Scan for the cell matching the given text and deliver its (X, Y) coordinate at center. 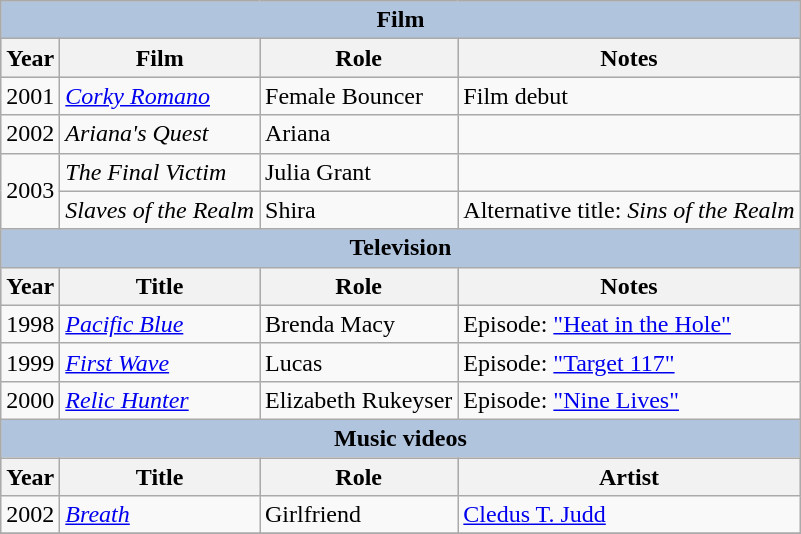
1998 (30, 324)
Breath (160, 515)
Artist (629, 477)
Episode: "Target 117" (629, 362)
2001 (30, 96)
Shira (359, 210)
2003 (30, 191)
Girlfriend (359, 515)
Television (400, 248)
First Wave (160, 362)
Episode: "Heat in the Hole" (629, 324)
Ariana's Quest (160, 134)
Corky Romano (160, 96)
Alternative title: Sins of the Realm (629, 210)
Film debut (629, 96)
Pacific Blue (160, 324)
Elizabeth Rukeyser (359, 400)
Lucas (359, 362)
1999 (30, 362)
Cledus T. Judd (629, 515)
Brenda Macy (359, 324)
Ariana (359, 134)
Female Bouncer (359, 96)
Julia Grant (359, 172)
The Final Victim (160, 172)
Relic Hunter (160, 400)
Episode: "Nine Lives" (629, 400)
Slaves of the Realm (160, 210)
Music videos (400, 438)
2000 (30, 400)
